Provide the [x, y] coordinate of the cell's center where the given text is located.  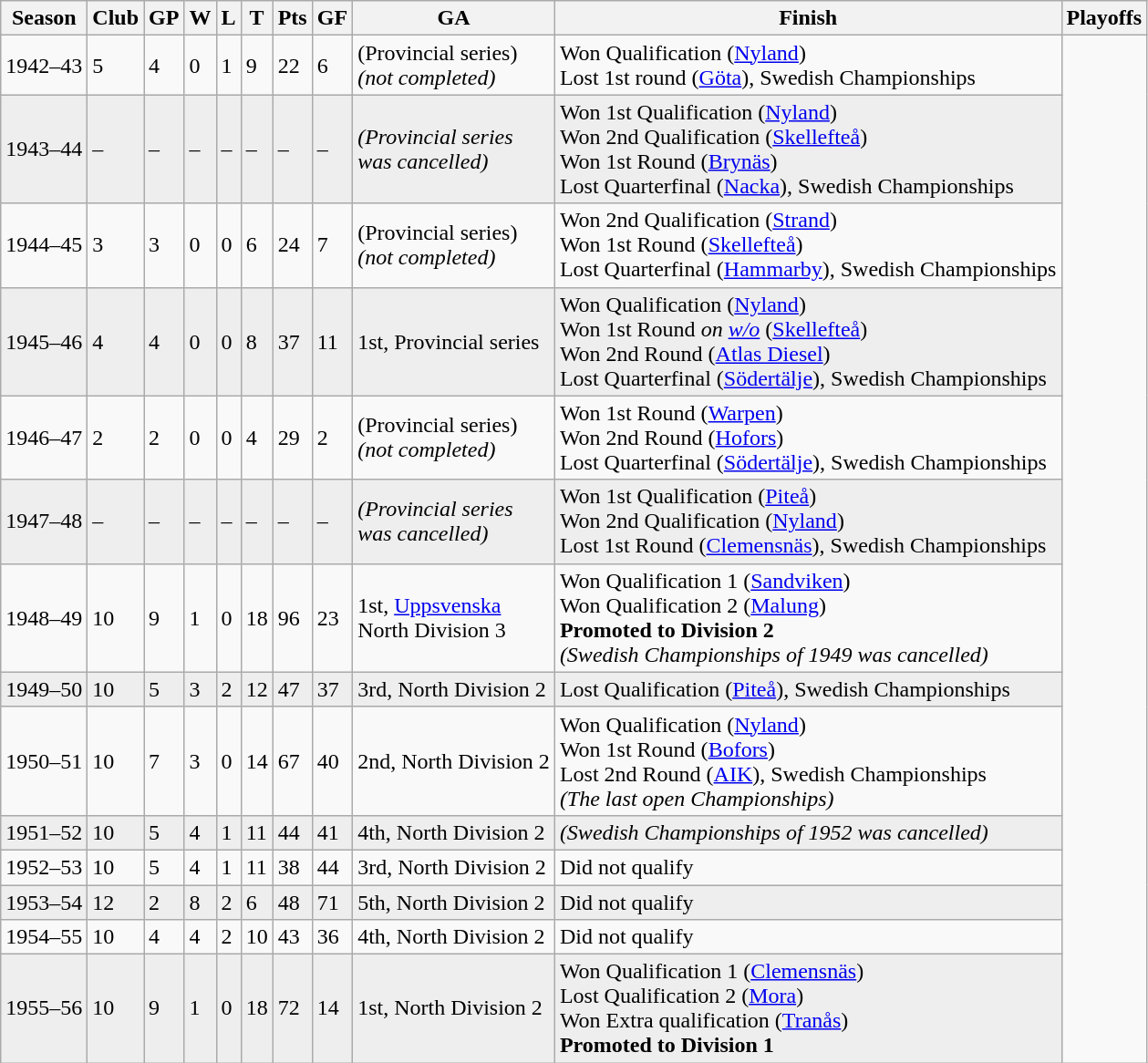
36 [332, 937]
1951–52 [44, 832]
Finish [808, 18]
GA [454, 18]
48 [292, 902]
Club [116, 18]
Won Qualification (Nyland) Won 1st Round on w/o (Skellefteå) Won 2nd Round (Atlas Diesel) Lost Quarterfinal (Södertälje), Swedish Championships [808, 341]
(Swedish Championships of 1952 was cancelled) [808, 832]
W [201, 18]
Won 2nd Qualification (Strand) Won 1st Round (Skellefteå) Lost Quarterfinal (Hammarby), Swedish Championships [808, 245]
1954–55 [44, 937]
Lost Qualification (Piteå), Swedish Championships [808, 689]
1st, Uppsvenska North Division 3 [454, 618]
Playoffs [1104, 18]
Won Qualification 1 (Sandviken) Won Qualification 2 (Malung) Promoted to Division 2 (Swedish Championships of 1949 was cancelled) [808, 618]
1942–43 [44, 66]
24 [292, 245]
GF [332, 18]
41 [332, 832]
Won Qualification (Nyland) Lost 1st round (Göta), Swedish Championships [808, 66]
1945–46 [44, 341]
L [228, 18]
47 [292, 689]
2nd, North Division 2 [454, 760]
72 [292, 1008]
1955–56 [44, 1008]
Season [44, 18]
38 [292, 867]
1944–45 [44, 245]
96 [292, 618]
67 [292, 760]
1948–49 [44, 618]
40 [332, 760]
43 [292, 937]
Won Qualification 1 (Clemensnäs) Lost Qualification 2 (Mora) Won Extra qualification (Tranås) Promoted to Division 1 [808, 1008]
1947–48 [44, 521]
1st, North Division 2 [454, 1008]
1946–47 [44, 438]
Pts [292, 18]
5th, North Division 2 [454, 902]
71 [332, 902]
1st, Provincial series [454, 341]
GP [164, 18]
1949–50 [44, 689]
1953–54 [44, 902]
Won 1st Qualification (Piteå) Won 2nd Qualification (Nyland) Lost 1st Round (Clemensnäs), Swedish Championships [808, 521]
Won Qualification (Nyland) Won 1st Round (Bofors) Lost 2nd Round (AIK), Swedish Championships (The last open Championships) [808, 760]
1952–53 [44, 867]
Won 1st Qualification (Nyland) Won 2nd Qualification (Skellefteå) Won 1st Round (Brynäs) Lost Quarterfinal (Nacka), Swedish Championships [808, 150]
1950–51 [44, 760]
1943–44 [44, 150]
Won 1st Round (Warpen) Won 2nd Round (Hofors) Lost Quarterfinal (Södertälje), Swedish Championships [808, 438]
T [257, 18]
29 [292, 438]
22 [292, 66]
23 [332, 618]
